Identify which cell holds the provided text, then report its (x, y) central coordinate. 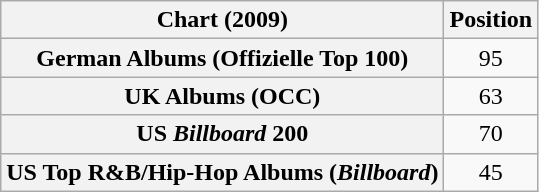
70 (491, 134)
German Albums (Offizielle Top 100) (222, 58)
UK Albums (OCC) (222, 96)
95 (491, 58)
US Top R&B/Hip-Hop Albums (Billboard) (222, 172)
45 (491, 172)
63 (491, 96)
US Billboard 200 (222, 134)
Position (491, 20)
Chart (2009) (222, 20)
